Return (X, Y) of the center of cell containing provided text 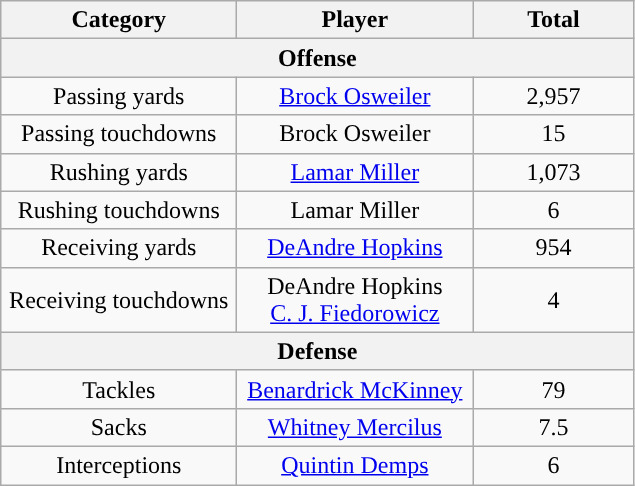
Tackles (119, 389)
7.5 (554, 427)
15 (554, 134)
Passing yards (119, 96)
Player (355, 20)
Rushing yards (119, 172)
Interceptions (119, 465)
Receiving yards (119, 248)
4 (554, 300)
Category (119, 20)
Offense (318, 58)
Quintin Demps (355, 465)
Rushing touchdowns (119, 210)
Passing touchdowns (119, 134)
Benardrick McKinney (355, 389)
Defense (318, 351)
1,073 (554, 172)
954 (554, 248)
Sacks (119, 427)
2,957 (554, 96)
79 (554, 389)
Receiving touchdowns (119, 300)
Whitney Mercilus (355, 427)
DeAndre HopkinsC. J. Fiedorowicz (355, 300)
DeAndre Hopkins (355, 248)
Total (554, 20)
